Scan for the cell matching the given text and deliver its [x, y] coordinate at center. 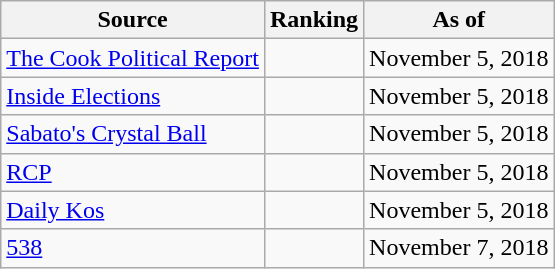
Inside Elections [133, 96]
Sabato's Crystal Ball [133, 134]
Source [133, 20]
As of [459, 20]
November 7, 2018 [459, 248]
538 [133, 248]
The Cook Political Report [133, 58]
RCP [133, 172]
Ranking [314, 20]
Daily Kos [133, 210]
